Identify which cell holds the provided text, then report its (X, Y) central coordinate. 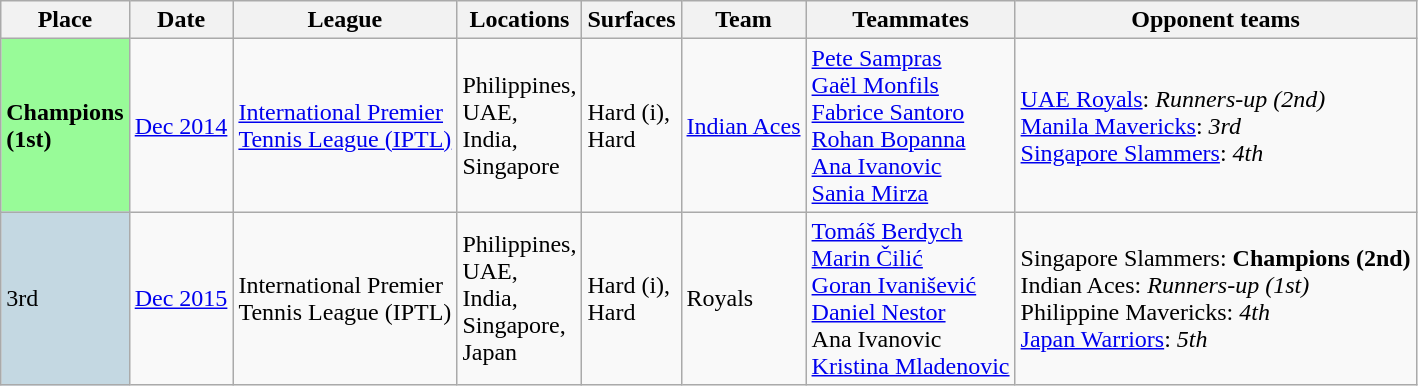
Teammates (910, 20)
Date (181, 20)
Tomáš Berdych Marin Čilić Goran Ivanišević Daniel Nestor Ana Ivanovic Kristina Mladenovic (910, 298)
3rd (65, 298)
Royals (744, 298)
UAE Royals: Runners-up (2nd) Manila Mavericks: 3rd Singapore Slammers: 4th (1216, 126)
Locations (520, 20)
Indian Aces (744, 126)
Philippines,UAE,India,Singapore (520, 126)
Team (744, 20)
Opponent teams (1216, 20)
Singapore Slammers: Champions (2nd) Indian Aces: Runners-up (1st) Philippine Mavericks: 4th Japan Warriors: 5th (1216, 298)
Champions(1st) (65, 126)
Philippines,UAE,India,Singapore,Japan (520, 298)
Pete Sampras Gaël Monfils Fabrice Santoro Rohan Bopanna Ana Ivanovic Sania Mirza (910, 126)
Dec 2015 (181, 298)
Dec 2014 (181, 126)
Surfaces (632, 20)
Place (65, 20)
League (345, 20)
